Search for the cell housing the specified text and yield its (X, Y) center coordinate. 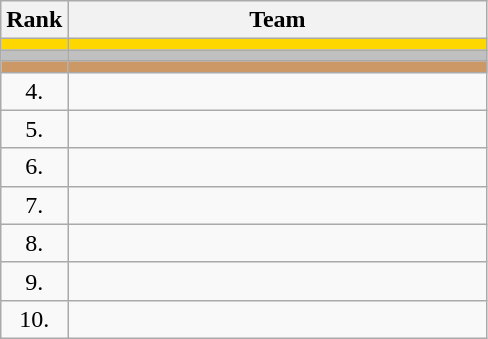
Rank (34, 20)
10. (34, 319)
9. (34, 281)
6. (34, 167)
7. (34, 205)
Team (278, 20)
5. (34, 129)
8. (34, 243)
4. (34, 91)
